Search for the cell housing the specified text and yield its (X, Y) center coordinate. 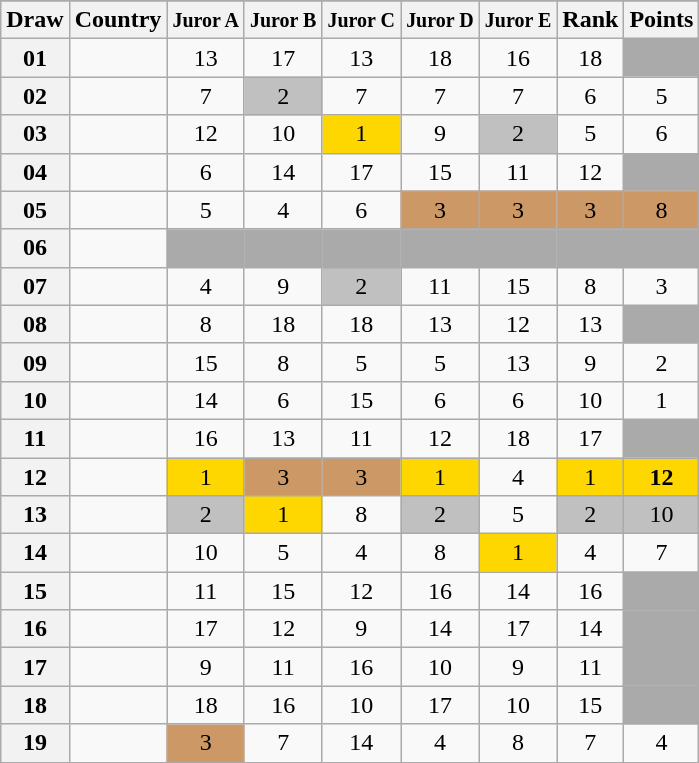
Draw (35, 20)
Juror E (518, 20)
Juror D (440, 20)
03 (35, 134)
02 (35, 96)
Juror A (206, 20)
06 (35, 248)
Rank (590, 20)
04 (35, 172)
05 (35, 210)
19 (35, 743)
01 (35, 58)
09 (35, 362)
Country (118, 20)
07 (35, 286)
Juror B (283, 20)
08 (35, 324)
Points (662, 20)
Juror C (362, 20)
